Provide the [x, y] coordinate of the cell's center where the given text is located.  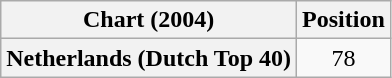
Position [344, 20]
Chart (2004) [149, 20]
Netherlands (Dutch Top 40) [149, 58]
78 [344, 58]
